Locate the cell with the specified text and output its [X, Y] center coordinate. 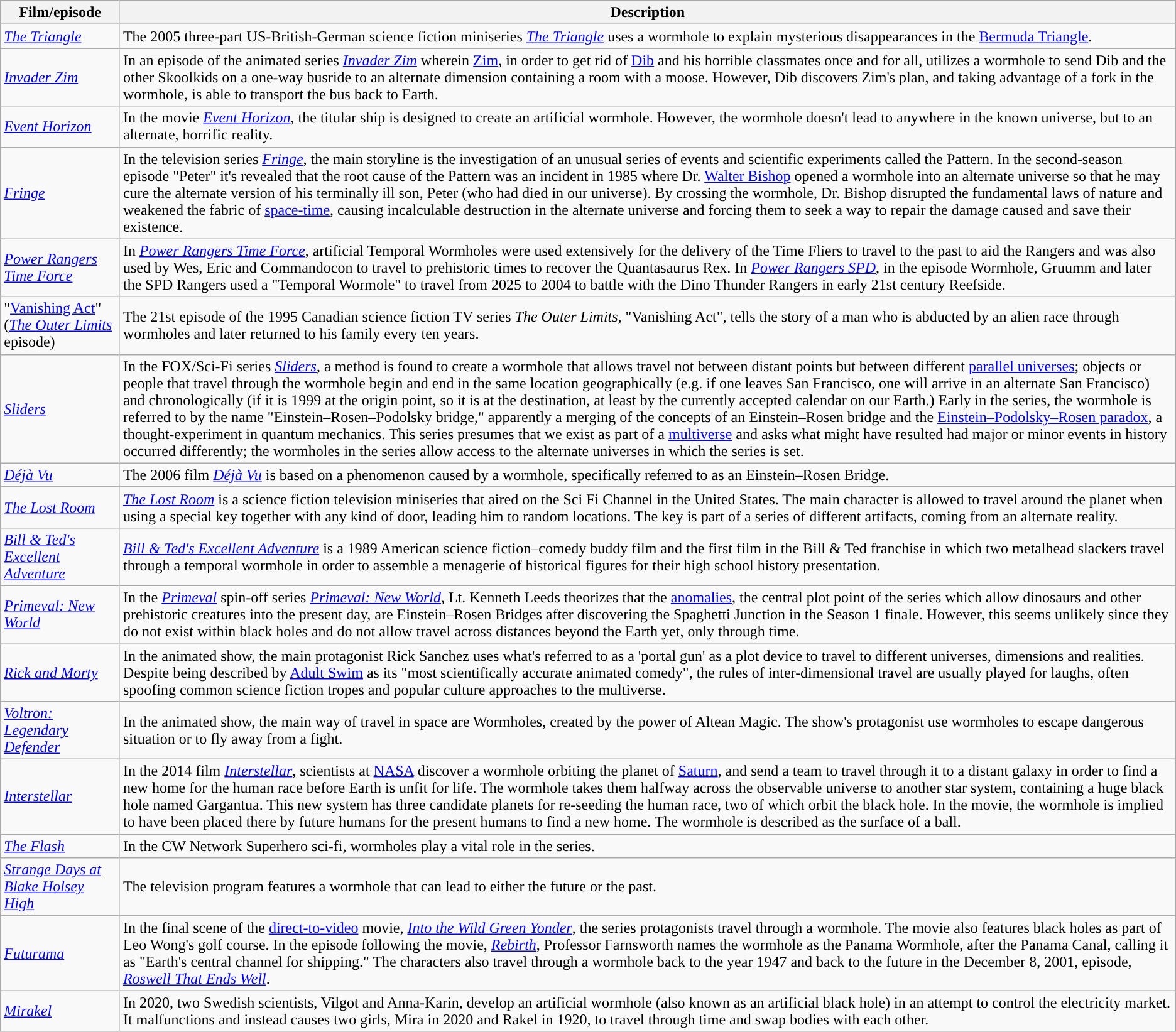
Déjà Vu [60, 475]
Mirakel [60, 1011]
In the CW Network Superhero sci-fi, wormholes play a vital role in the series. [647, 846]
The Flash [60, 846]
Bill & Ted's Excellent Adventure [60, 557]
Film/episode [60, 13]
"Vanishing Act" (The Outer Limits episode) [60, 325]
Description [647, 13]
Futurama [60, 953]
Fringe [60, 193]
Voltron: Legendary Defender [60, 731]
Primeval: New World [60, 614]
The 2006 film Déjà Vu is based on a phenomenon caused by a wormhole, specifically referred to as an Einstein–Rosen Bridge. [647, 475]
Sliders [60, 408]
The Triangle [60, 36]
The Lost Room [60, 508]
Event Horizon [60, 127]
Rick and Morty [60, 672]
The television program features a wormhole that can lead to either the future or the past. [647, 887]
Strange Days at Blake Holsey High [60, 887]
Interstellar [60, 796]
Invader Zim [60, 77]
Power Rangers Time Force [60, 268]
